Extract the [x, y] coordinate from the center of the cell holding the provided text.  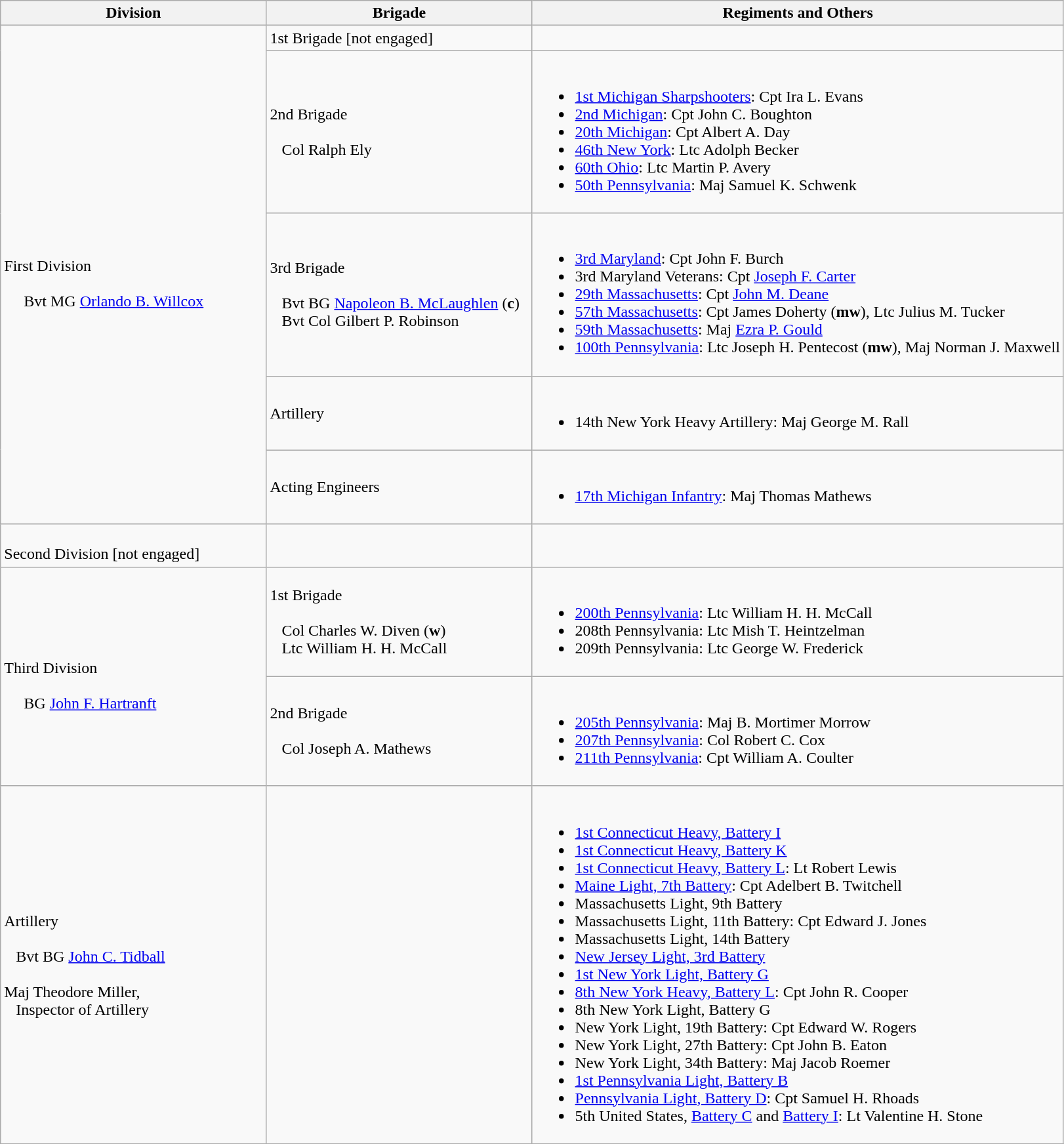
Artillery [399, 413]
2nd Brigade Col Ralph Ely [399, 132]
17th Michigan Infantry: Maj Thomas Mathews [798, 487]
Brigade [399, 13]
14th New York Heavy Artillery: Maj George M. Rall [798, 413]
205th Pennsylvania: Maj B. Mortimer Morrow207th Pennsylvania: Col Robert C. Cox211th Pennsylvania: Cpt William A. Coulter [798, 731]
Second Division [not engaged] [134, 546]
First Division Bvt MG Orlando B. Willcox [134, 275]
3rd Brigade Bvt BG Napoleon B. McLaughlen (c) Bvt Col Gilbert P. Robinson [399, 295]
Division [134, 13]
1st Brigade [not engaged] [399, 38]
Regiments and Others [798, 13]
1st Brigade Col Charles W. Diven (w) Ltc William H. H. McCall [399, 622]
2nd Brigade Col Joseph A. Mathews [399, 731]
Third Division BG John F. Hartranft [134, 676]
200th Pennsylvania: Ltc William H. H. McCall208th Pennsylvania: Ltc Mish T. Heintzelman209th Pennsylvania: Ltc George W. Frederick [798, 622]
Artillery Bvt BG John C. Tidball Maj Theodore Miller, Inspector of Artillery [134, 964]
Acting Engineers [399, 487]
